Find where the given text appears and provide that cell's center as [X, Y] coordinate. 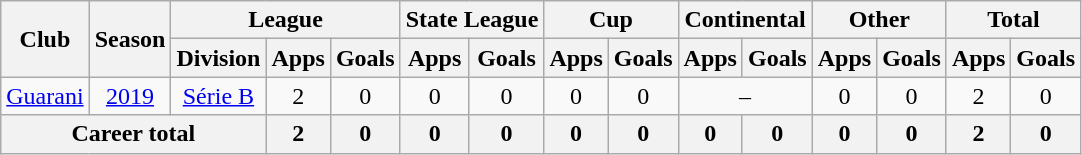
2019 [130, 96]
Season [130, 39]
Guarani [45, 96]
Division [218, 58]
State League [472, 20]
Club [45, 39]
Total [1013, 20]
Continental [745, 20]
– [745, 96]
Career total [134, 134]
Cup [611, 20]
Other [879, 20]
Série B [218, 96]
League [286, 20]
